Detect which cell encompasses the target text, then output its [x, y] center coordinate. 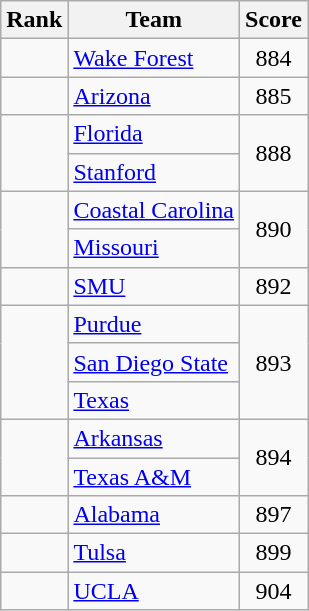
Rank [34, 20]
892 [274, 286]
Coastal Carolina [154, 210]
Tulsa [154, 553]
Score [274, 20]
Team [154, 20]
890 [274, 229]
SMU [154, 286]
Stanford [154, 172]
884 [274, 58]
Wake Forest [154, 58]
Alabama [154, 515]
904 [274, 591]
885 [274, 96]
Florida [154, 134]
UCLA [154, 591]
894 [274, 457]
Texas A&M [154, 477]
Purdue [154, 324]
Missouri [154, 248]
Texas [154, 400]
899 [274, 553]
San Diego State [154, 362]
893 [274, 362]
Arizona [154, 96]
888 [274, 153]
Arkansas [154, 438]
897 [274, 515]
